Locate the cell with the specified text and output its (X, Y) center coordinate. 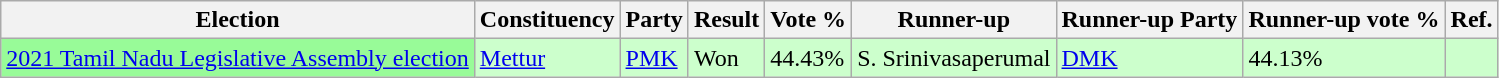
Runner-up vote % (1344, 20)
Constituency (547, 20)
44.43% (808, 58)
Won (726, 58)
Ref. (1472, 20)
Runner-up (954, 20)
PMK (654, 58)
DMK (1150, 58)
Runner-up Party (1150, 20)
S. Srinivasaperumal (954, 58)
Party (654, 20)
Result (726, 20)
2021 Tamil Nadu Legislative Assembly election (238, 58)
44.13% (1344, 58)
Vote % (808, 20)
Election (238, 20)
Mettur (547, 58)
